Identify which cell holds the provided text, then report its (X, Y) central coordinate. 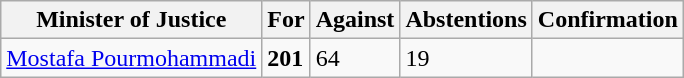
Confirmation (608, 20)
19 (466, 58)
For (286, 20)
Against (355, 20)
201 (286, 58)
Mostafa Pourmohammadi (132, 58)
Minister of Justice (132, 20)
Abstentions (466, 20)
64 (355, 58)
